Output the [x, y] coordinate of the center of the cell containing the given text.  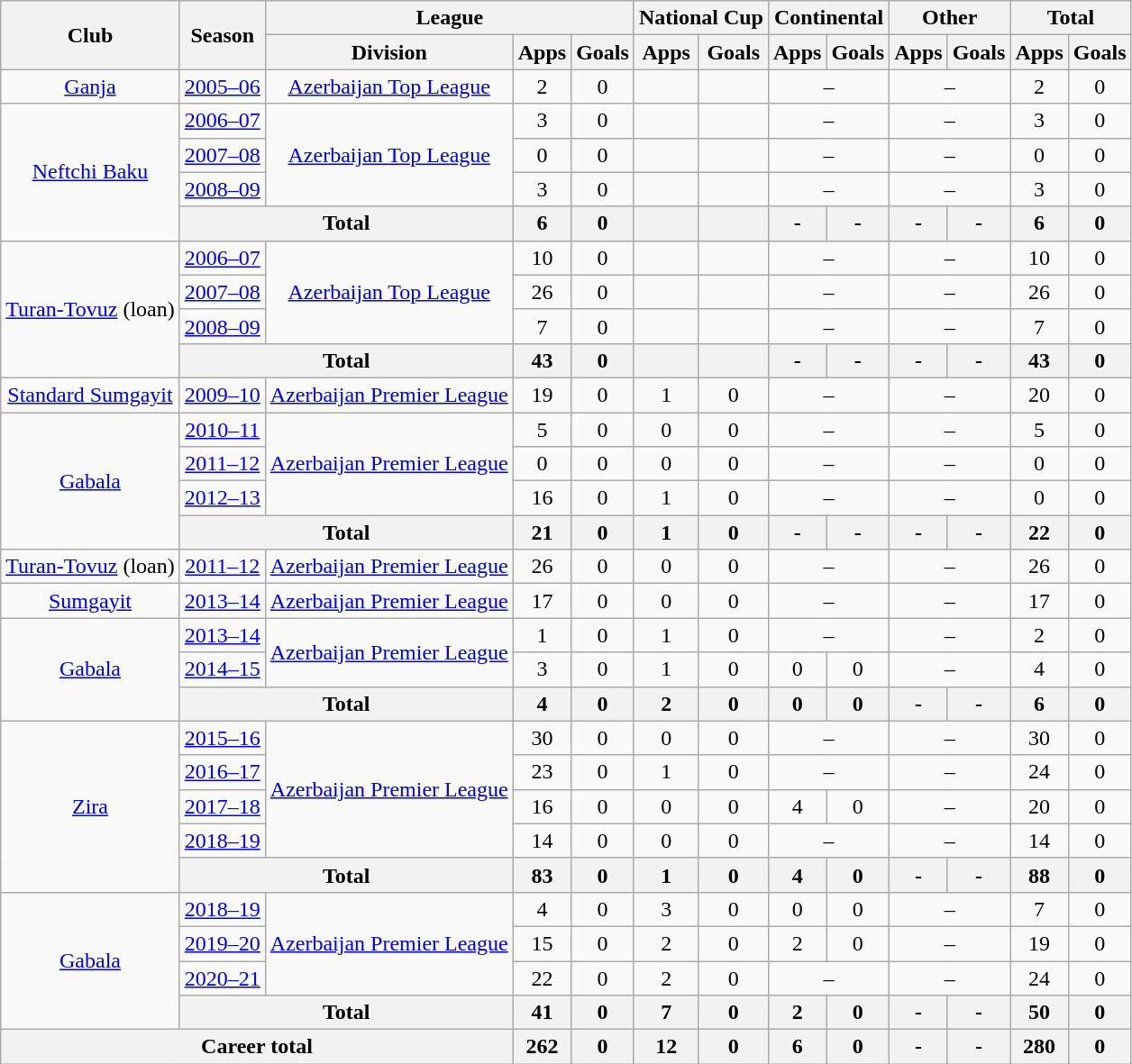
2010–11 [222, 430]
15 [542, 943]
2005–06 [222, 86]
21 [542, 532]
Neftchi Baku [90, 172]
2017–18 [222, 806]
2020–21 [222, 978]
League [449, 18]
Sumgayit [90, 601]
50 [1039, 1013]
Standard Sumgayit [90, 395]
2015–16 [222, 738]
Career total [257, 1047]
Continental [828, 18]
262 [542, 1047]
88 [1039, 875]
2012–13 [222, 498]
Zira [90, 806]
2019–20 [222, 943]
2009–10 [222, 395]
41 [542, 1013]
83 [542, 875]
Season [222, 35]
Division [389, 52]
280 [1039, 1047]
National Cup [701, 18]
2016–17 [222, 772]
12 [666, 1047]
Other [950, 18]
23 [542, 772]
2014–15 [222, 669]
Club [90, 35]
Ganja [90, 86]
